Detect which cell encompasses the target text, then output its (X, Y) center coordinate. 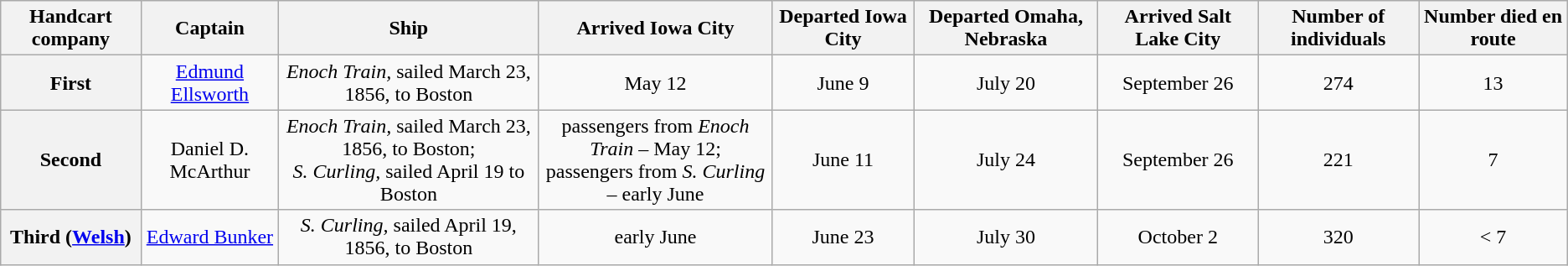
7 (1493, 159)
early June (655, 237)
274 (1338, 82)
Enoch Train, sailed March 23, 1856, to Boston;S. Curling, sailed April 19 to Boston (409, 159)
July 30 (1006, 237)
13 (1493, 82)
Number of individuals (1338, 29)
Captain (209, 29)
Arrived Salt Lake City (1178, 29)
May 12 (655, 82)
Number died en route (1493, 29)
Departed Omaha, Nebraska (1006, 29)
July 24 (1006, 159)
June 11 (843, 159)
Daniel D. McArthur (209, 159)
Enoch Train, sailed March 23, 1856, to Boston (409, 82)
First (70, 82)
221 (1338, 159)
Second (70, 159)
Edmund Ellsworth (209, 82)
June 9 (843, 82)
S. Curling, sailed April 19, 1856, to Boston (409, 237)
Third (Welsh) (70, 237)
320 (1338, 237)
June 23 (843, 237)
Edward Bunker (209, 237)
October 2 (1178, 237)
Arrived Iowa City (655, 29)
Departed Iowa City (843, 29)
Handcart company (70, 29)
passengers from Enoch Train – May 12;passengers from S. Curling – early June (655, 159)
Ship (409, 29)
July 20 (1006, 82)
< 7 (1493, 237)
